Search for the cell housing the specified text and yield its [x, y] center coordinate. 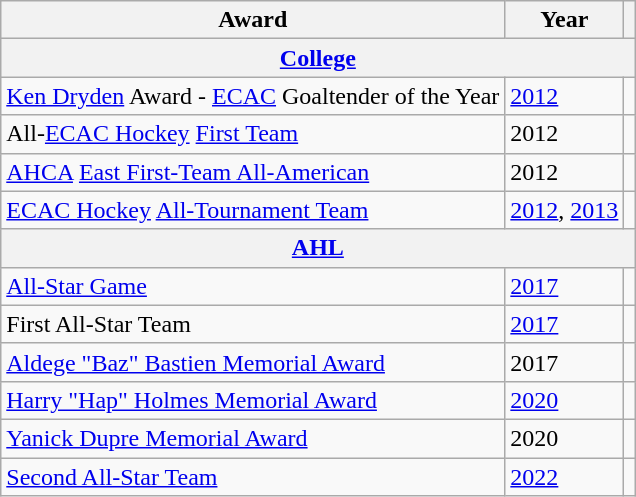
Aldege "Baz" Bastien Memorial Award [253, 362]
Yanick Dupre Memorial Award [253, 438]
All-Star Game [253, 286]
2012, 2013 [564, 210]
Year [564, 20]
Ken Dryden Award - ECAC Goaltender of the Year [253, 96]
ECAC Hockey All-Tournament Team [253, 210]
Award [253, 20]
First All-Star Team [253, 324]
AHL [318, 248]
All-ECAC Hockey First Team [253, 134]
2022 [564, 477]
Harry "Hap" Holmes Memorial Award [253, 400]
AHCA East First-Team All-American [253, 172]
College [318, 58]
Second All-Star Team [253, 477]
